Determine the (x, y) coordinate at the center of the cell enclosing the given text.  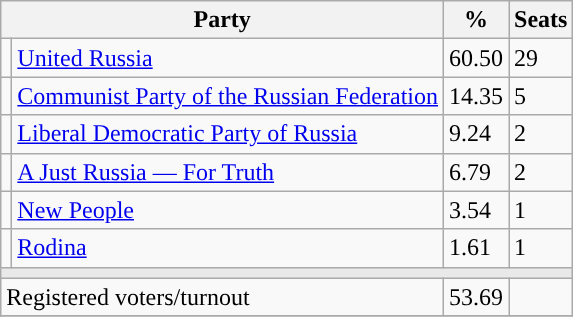
% (476, 20)
Registered voters/turnout (222, 297)
Liberal Democratic Party of Russia (228, 134)
1.61 (476, 248)
United Russia (228, 58)
29 (541, 58)
Rodina (228, 248)
Seats (541, 20)
14.35 (476, 96)
Communist Party of the Russian Federation (228, 96)
6.79 (476, 172)
53.69 (476, 297)
5 (541, 96)
3.54 (476, 210)
A Just Russia — For Truth (228, 172)
New People (228, 210)
9.24 (476, 134)
60.50 (476, 58)
Party (222, 20)
